Scan for the cell matching the given text and deliver its [X, Y] coordinate at center. 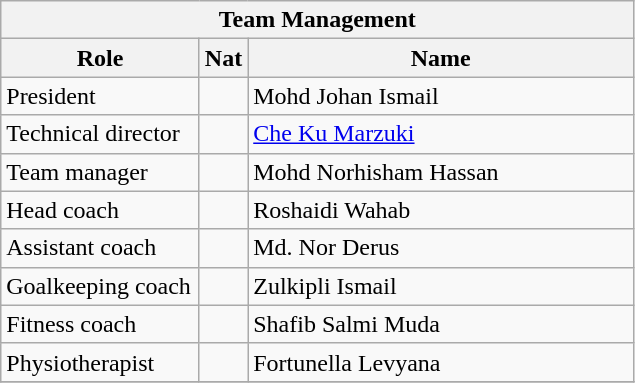
Mohd Johan Ismail [441, 96]
Role [100, 58]
Team Management [318, 20]
Fortunella Levyana [441, 362]
Mohd Norhisham Hassan [441, 172]
Shafib Salmi Muda [441, 324]
Md. Nor Derus [441, 248]
Fitness coach [100, 324]
Physiotherapist [100, 362]
Che Ku Marzuki [441, 134]
Roshaidi Wahab [441, 210]
Team manager [100, 172]
Technical director [100, 134]
Zulkipli Ismail [441, 286]
Assistant coach [100, 248]
Head coach [100, 210]
Goalkeeping coach [100, 286]
Name [441, 58]
Nat [223, 58]
President [100, 96]
